Scan for the cell matching the given text and deliver its (x, y) coordinate at center. 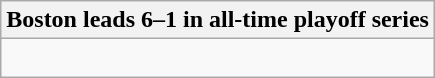
Boston leads 6–1 in all-time playoff series (218, 20)
